Return (x, y) of the center of cell containing provided text 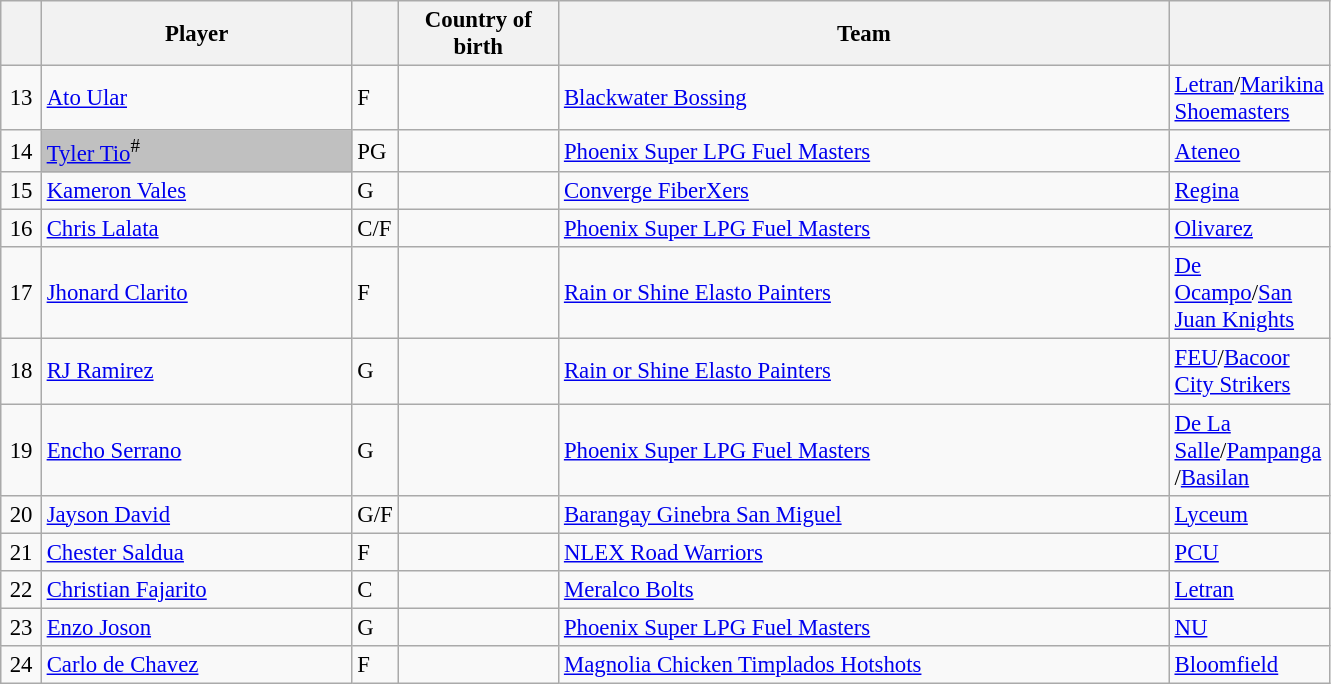
Magnolia Chicken Timplados Hotshots (864, 665)
Letran (1249, 589)
18 (22, 372)
Carlo de Chavez (196, 665)
Chester Saldua (196, 552)
13 (22, 98)
Converge FiberXers (864, 191)
C/F (375, 229)
C (375, 589)
PCU (1249, 552)
Christian Fajarito (196, 589)
Jhonard Clarito (196, 294)
21 (22, 552)
Jayson David (196, 514)
Team (864, 34)
Enzo Joson (196, 627)
FEU/Bacoor City Strikers (1249, 372)
G/F (375, 514)
22 (22, 589)
16 (22, 229)
De La Salle/Pampanga /Basilan (1249, 450)
Chris Lalata (196, 229)
Country of birth (478, 34)
Player (196, 34)
19 (22, 450)
15 (22, 191)
Kameron Vales (196, 191)
RJ Ramirez (196, 372)
17 (22, 294)
Regina (1249, 191)
20 (22, 514)
Barangay Ginebra San Miguel (864, 514)
23 (22, 627)
24 (22, 665)
PG (375, 151)
Ato Ular (196, 98)
Letran/Marikina Shoemasters (1249, 98)
Encho Serrano (196, 450)
De Ocampo/San Juan Knights (1249, 294)
Meralco Bolts (864, 589)
14 (22, 151)
Olivarez (1249, 229)
Tyler Tio# (196, 151)
NU (1249, 627)
Blackwater Bossing (864, 98)
Bloomfield (1249, 665)
NLEX Road Warriors (864, 552)
Ateneo (1249, 151)
Lyceum (1249, 514)
